Search for the cell housing the specified text and yield its (X, Y) center coordinate. 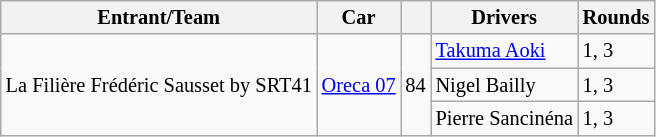
Rounds (616, 17)
Takuma Aoki (504, 51)
Entrant/Team (159, 17)
Drivers (504, 17)
84 (415, 84)
Nigel Bailly (504, 85)
Oreca 07 (359, 84)
Car (359, 17)
La Filière Frédéric Sausset by SRT41 (159, 84)
Pierre Sancinéna (504, 118)
